Scan for the cell matching the given text and deliver its [X, Y] coordinate at center. 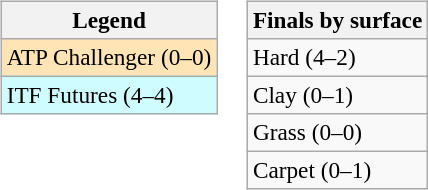
Clay (0–1) [337, 95]
Carpet (0–1) [337, 171]
Grass (0–0) [337, 133]
Legend [108, 20]
ITF Futures (4–4) [108, 95]
Finals by surface [337, 20]
Hard (4–2) [337, 57]
ATP Challenger (0–0) [108, 57]
